For the text-containing cell, return its midpoint in [X, Y] coordinate format. 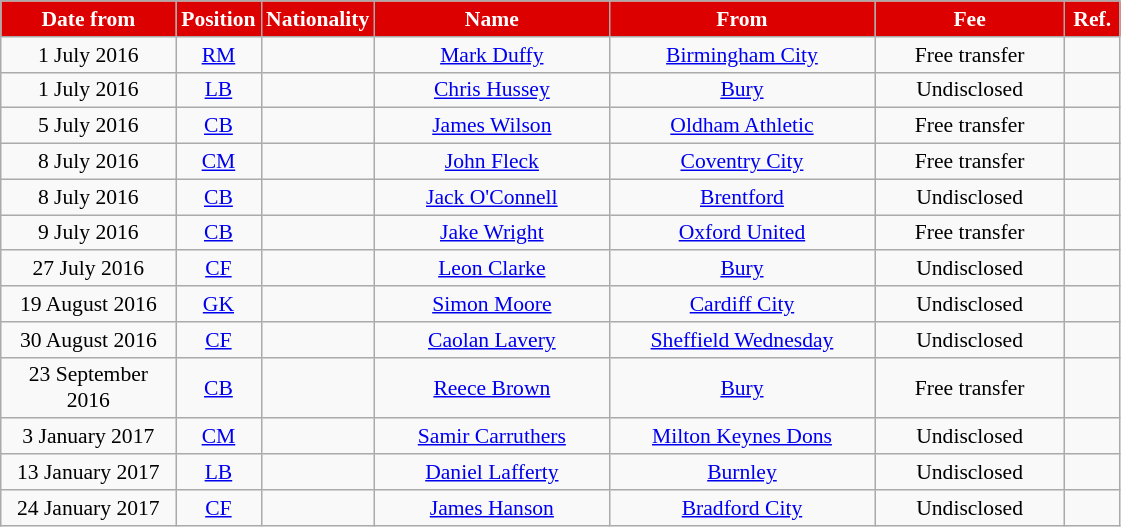
Birmingham City [742, 55]
Leon Clarke [492, 269]
James Wilson [492, 126]
Chris Hussey [492, 90]
27 July 2016 [88, 269]
Sheffield Wednesday [742, 340]
RM [218, 55]
Bradford City [742, 508]
Ref. [1092, 19]
John Fleck [492, 162]
From [742, 19]
Milton Keynes Dons [742, 437]
Nationality [318, 19]
Oxford United [742, 233]
24 January 2017 [88, 508]
Caolan Lavery [492, 340]
13 January 2017 [88, 472]
Mark Duffy [492, 55]
19 August 2016 [88, 304]
9 July 2016 [88, 233]
Jake Wright [492, 233]
Brentford [742, 197]
Coventry City [742, 162]
Oldham Athletic [742, 126]
30 August 2016 [88, 340]
Name [492, 19]
3 January 2017 [88, 437]
Daniel Lafferty [492, 472]
23 September 2016 [88, 388]
Jack O'Connell [492, 197]
Reece Brown [492, 388]
James Hanson [492, 508]
GK [218, 304]
Position [218, 19]
Date from [88, 19]
Samir Carruthers [492, 437]
Burnley [742, 472]
Fee [970, 19]
5 July 2016 [88, 126]
Simon Moore [492, 304]
Cardiff City [742, 304]
